Locate the cell with the specified text and output its [X, Y] center coordinate. 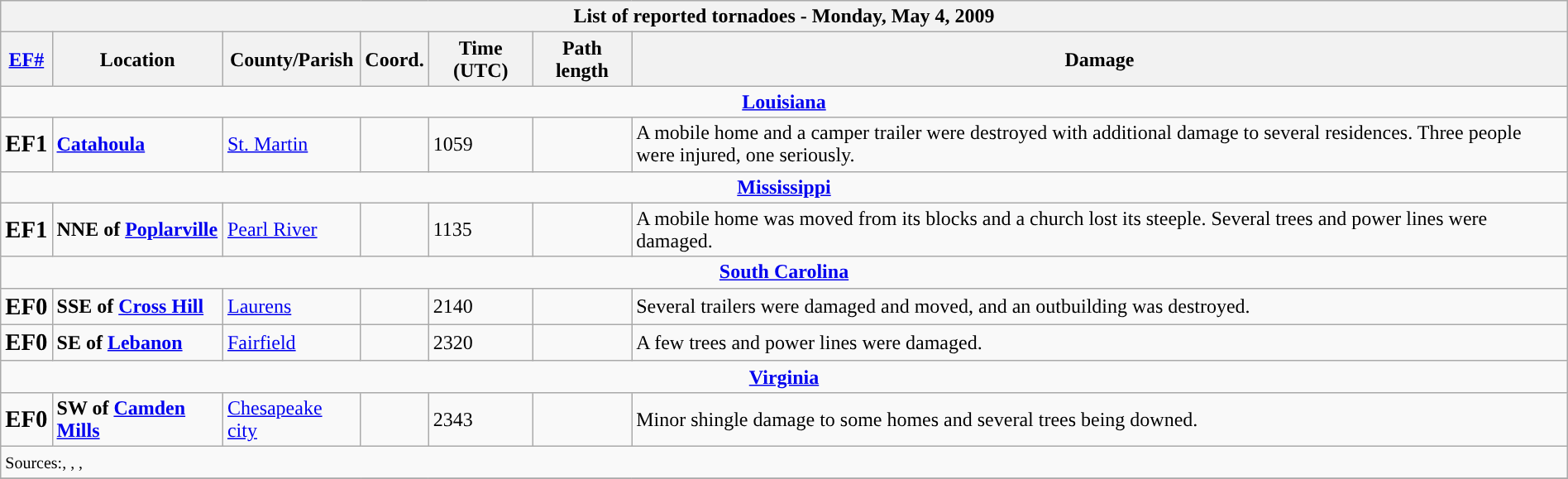
Fairfield [291, 342]
NNE of Poplarville [137, 230]
Mississippi [784, 187]
2343 [480, 419]
Laurens [291, 306]
EF# [26, 60]
South Carolina [784, 272]
A mobile home was moved from its blocks and a church lost its steeple. Several trees and power lines were damaged. [1100, 230]
County/Parish [291, 60]
Coord. [394, 60]
SE of Lebanon [137, 342]
SSE of Cross Hill [137, 306]
Pearl River [291, 230]
1135 [480, 230]
Louisiana [784, 102]
A mobile home and a camper trailer were destroyed with additional damage to several residences. Three people were injured, one seriously. [1100, 144]
List of reported tornadoes - Monday, May 4, 2009 [784, 17]
2320 [480, 342]
1059 [480, 144]
Time (UTC) [480, 60]
A few trees and power lines were damaged. [1100, 342]
Minor shingle damage to some homes and several trees being downed. [1100, 419]
Path length [582, 60]
SW of Camden Mills [137, 419]
Several trailers were damaged and moved, and an outbuilding was destroyed. [1100, 306]
St. Martin [291, 144]
Location [137, 60]
Catahoula [137, 144]
Virginia [784, 376]
Chesapeake city [291, 419]
Damage [1100, 60]
2140 [480, 306]
Sources:, , , [784, 462]
